Detect which cell encompasses the target text, then output its (x, y) center coordinate. 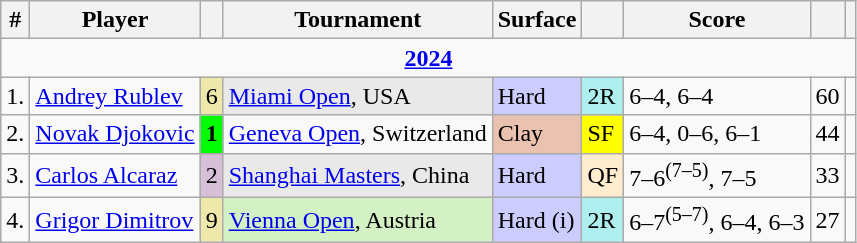
Carlos Alcaraz (115, 176)
6–4, 0–6, 6–1 (717, 134)
Grigor Dimitrov (115, 220)
QF (603, 176)
44 (828, 134)
1 (212, 134)
1. (16, 96)
Shanghai Masters, China (358, 176)
Tournament (358, 20)
# (16, 20)
Hard (i) (537, 220)
6–4, 6–4 (717, 96)
4. (16, 220)
3. (16, 176)
27 (828, 220)
Geneva Open, Switzerland (358, 134)
9 (212, 220)
Miami Open, USA (358, 96)
Vienna Open, Austria (358, 220)
Surface (537, 20)
SF (603, 134)
Novak Djokovic (115, 134)
Clay (537, 134)
6 (212, 96)
Andrey Rublev (115, 96)
Score (717, 20)
60 (828, 96)
33 (828, 176)
2 (212, 176)
2024 (428, 58)
7–6(7–5), 7–5 (717, 176)
6–7(5–7), 6–4, 6–3 (717, 220)
2. (16, 134)
Player (115, 20)
